Identify which cell holds the provided text, then report its [x, y] central coordinate. 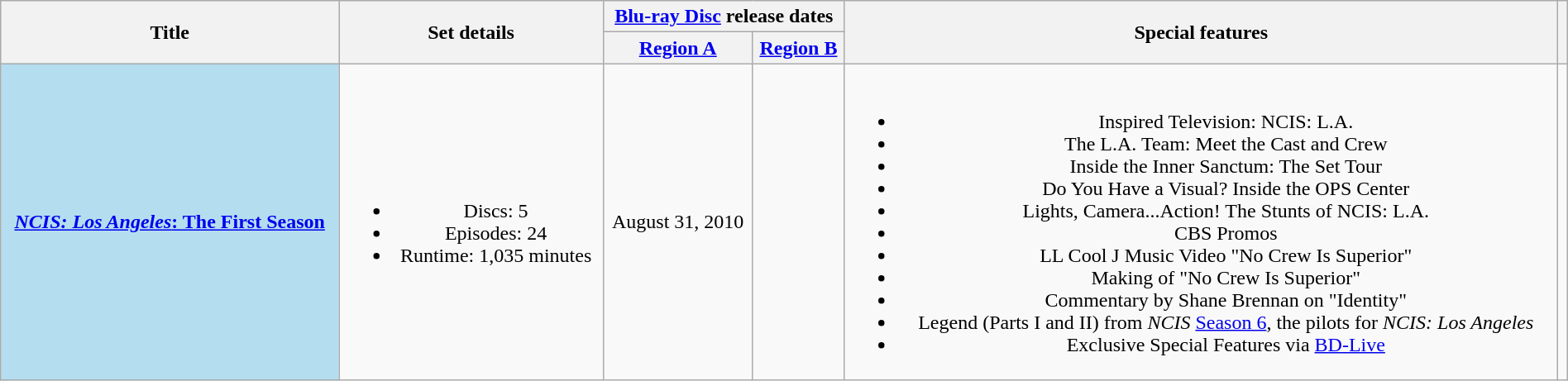
Special features [1201, 32]
Region A [678, 48]
Title [170, 32]
Region B [799, 48]
Discs: 5Episodes: 24Runtime: 1,035 minutes [471, 221]
August 31, 2010 [678, 221]
NCIS: Los Angeles: The First Season [170, 221]
Set details [471, 32]
Blu-ray Disc release dates [724, 17]
